For the text-containing cell, return its midpoint in [x, y] coordinate format. 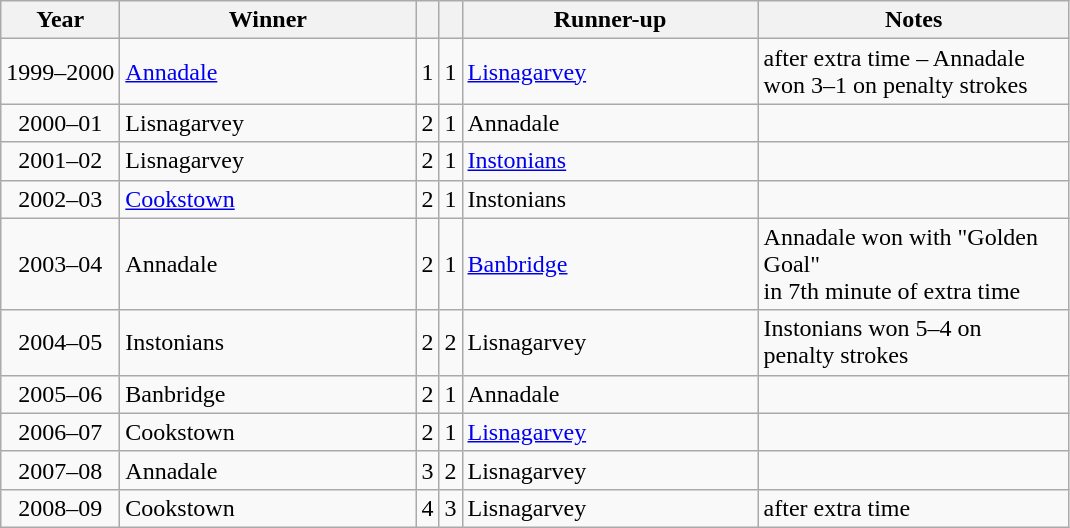
2001–02 [60, 161]
after extra time – Annadalewon 3–1 on penalty strokes [914, 72]
Notes [914, 20]
Runner-up [610, 20]
2003–04 [60, 264]
2002–03 [60, 199]
Instonians won 5–4 onpenalty strokes [914, 342]
2007–08 [60, 470]
after extra time [914, 508]
2004–05 [60, 342]
4 [428, 508]
Winner [268, 20]
2008–09 [60, 508]
2005–06 [60, 394]
1999–2000 [60, 72]
2006–07 [60, 432]
Annadale won with "Golden Goal" in 7th minute of extra time [914, 264]
Year [60, 20]
2000–01 [60, 123]
